Find where the given text appears and provide that cell's center as [X, Y] coordinate. 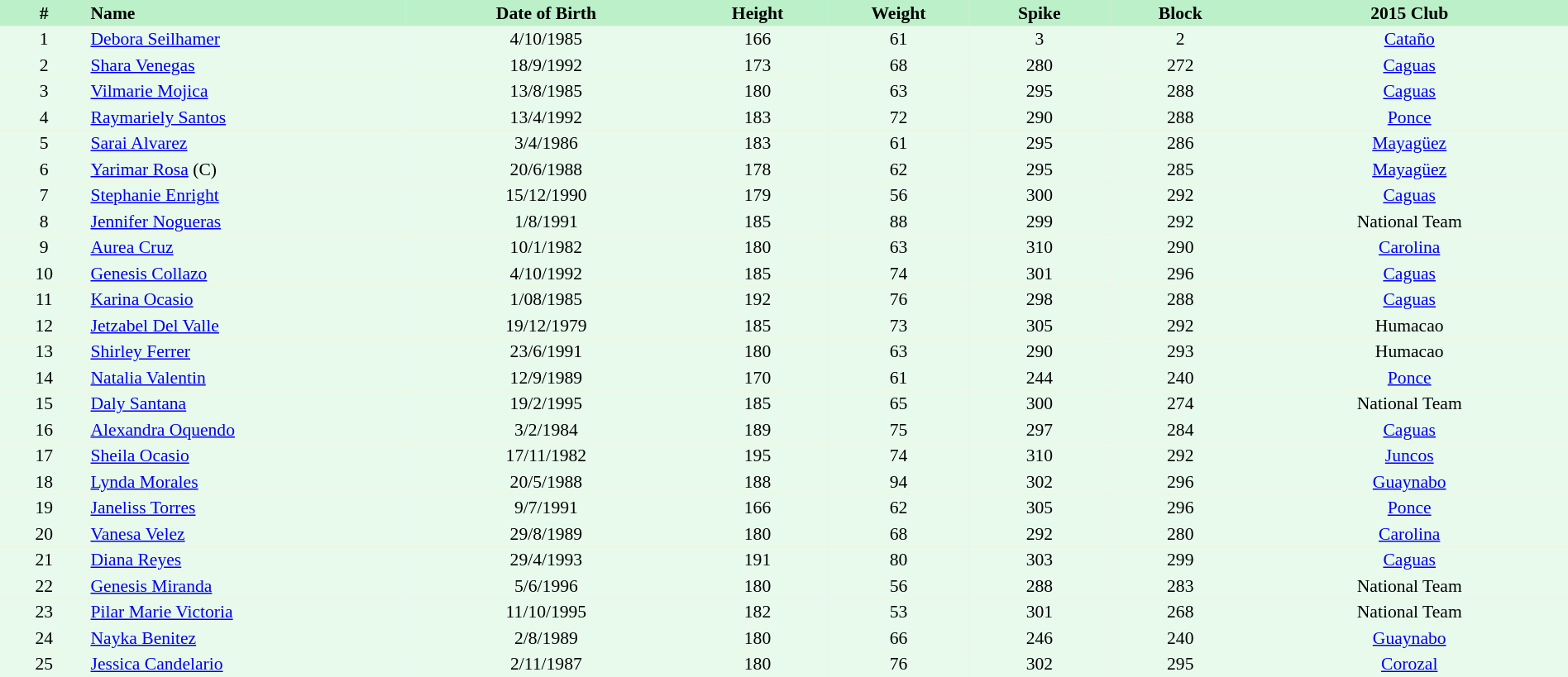
283 [1180, 586]
20/5/1988 [546, 482]
246 [1040, 638]
Vilmarie Mojica [246, 91]
Natalia Valentin [246, 378]
19/2/1995 [546, 403]
15 [44, 403]
23/6/1991 [546, 352]
20/6/1988 [546, 169]
Pilar Marie Victoria [246, 612]
4/10/1992 [546, 274]
10 [44, 274]
Karina Ocasio [246, 299]
285 [1180, 169]
Shara Venegas [246, 65]
Genesis Miranda [246, 586]
Juncos [1409, 456]
8 [44, 222]
Yarimar Rosa (C) [246, 169]
Diana Reyes [246, 560]
73 [898, 326]
182 [758, 612]
274 [1180, 403]
11/10/1995 [546, 612]
2/8/1989 [546, 638]
Date of Birth [546, 13]
19 [44, 508]
29/8/1989 [546, 534]
302 [1040, 482]
244 [1040, 378]
9 [44, 248]
88 [898, 222]
11 [44, 299]
Jetzabel Del Valle [246, 326]
188 [758, 482]
192 [758, 299]
12 [44, 326]
Raymariely Santos [246, 117]
19/12/1979 [546, 326]
Name [246, 13]
Janeliss Torres [246, 508]
Debora Seilhamer [246, 40]
13 [44, 352]
12/9/1989 [546, 378]
303 [1040, 560]
1 [44, 40]
Sheila Ocasio [246, 456]
179 [758, 195]
18/9/1992 [546, 65]
Shirley Ferrer [246, 352]
Vanesa Velez [246, 534]
178 [758, 169]
53 [898, 612]
Block [1180, 13]
10/1/1982 [546, 248]
4 [44, 117]
284 [1180, 430]
Height [758, 13]
Daly Santana [246, 403]
5/6/1996 [546, 586]
286 [1180, 144]
268 [1180, 612]
17 [44, 456]
Stephanie Enright [246, 195]
Aurea Cruz [246, 248]
72 [898, 117]
189 [758, 430]
4/10/1985 [546, 40]
75 [898, 430]
1/8/1991 [546, 222]
Sarai Alvarez [246, 144]
9/7/1991 [546, 508]
1/08/1985 [546, 299]
6 [44, 169]
80 [898, 560]
76 [898, 299]
170 [758, 378]
23 [44, 612]
94 [898, 482]
Lynda Morales [246, 482]
173 [758, 65]
22 [44, 586]
272 [1180, 65]
66 [898, 638]
15/12/1990 [546, 195]
17/11/1982 [546, 456]
298 [1040, 299]
16 [44, 430]
65 [898, 403]
7 [44, 195]
5 [44, 144]
# [44, 13]
Cataño [1409, 40]
297 [1040, 430]
2015 Club [1409, 13]
Genesis Collazo [246, 274]
3/4/1986 [546, 144]
20 [44, 534]
13/4/1992 [546, 117]
293 [1180, 352]
21 [44, 560]
29/4/1993 [546, 560]
18 [44, 482]
13/8/1985 [546, 91]
Alexandra Oquendo [246, 430]
Jennifer Nogueras [246, 222]
195 [758, 456]
24 [44, 638]
191 [758, 560]
14 [44, 378]
Spike [1040, 13]
3/2/1984 [546, 430]
Weight [898, 13]
Nayka Benitez [246, 638]
